Find where the given text appears and provide that cell's center as (X, Y) coordinate. 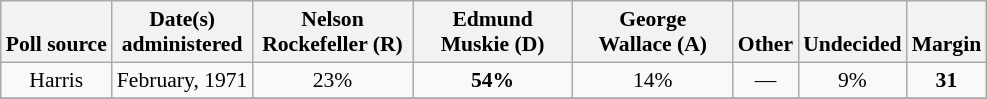
Margin (947, 32)
EdmundMuskie (D) (493, 32)
February, 1971 (182, 80)
9% (852, 80)
23% (332, 80)
Undecided (852, 32)
Harris (56, 80)
— (766, 80)
Poll source (56, 32)
GeorgeWallace (A) (653, 32)
Other (766, 32)
54% (493, 80)
NelsonRockefeller (R) (332, 32)
Date(s)administered (182, 32)
14% (653, 80)
31 (947, 80)
